Return the [X, Y] coordinate for the center point of the cell that contains the specified text.  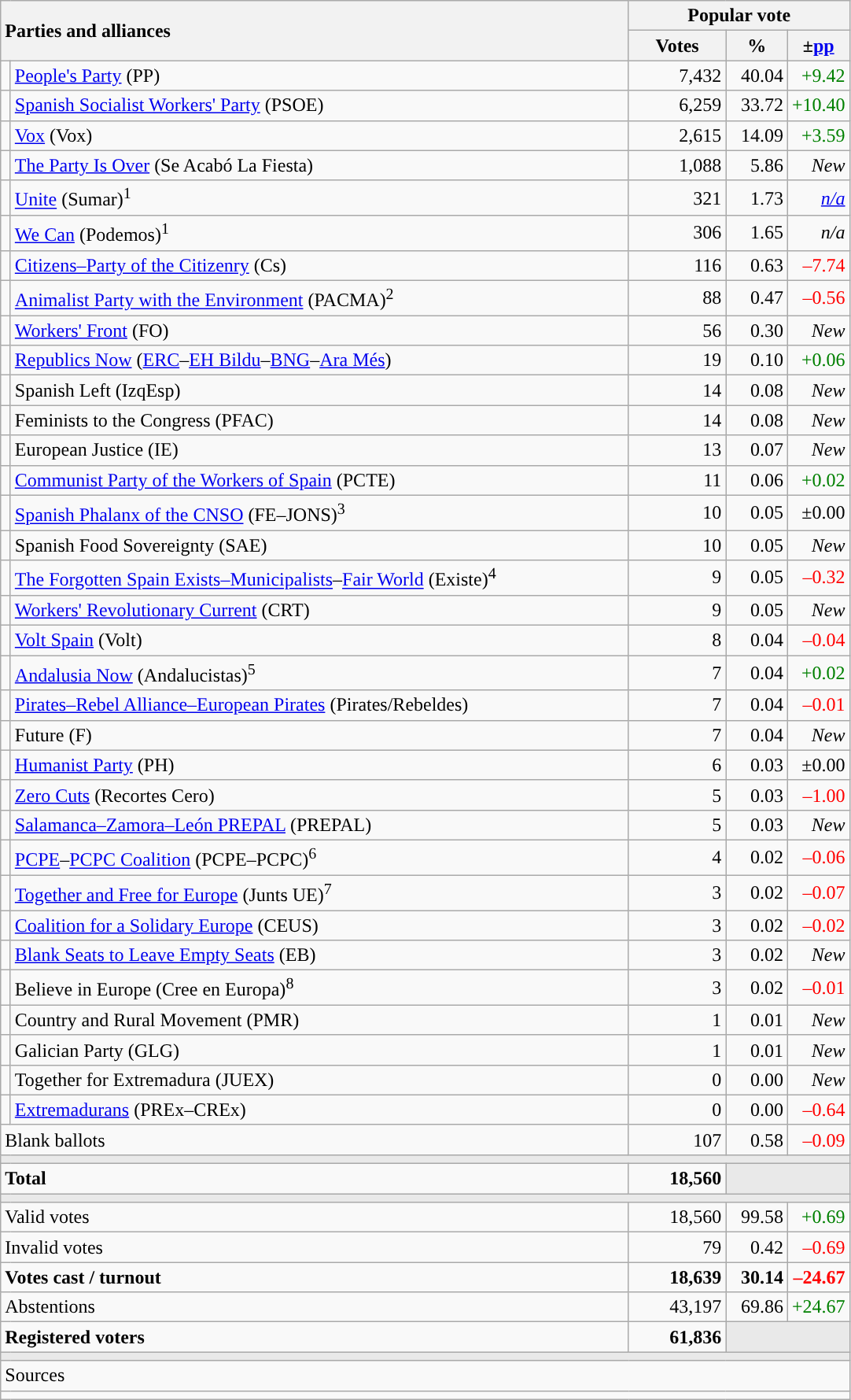
11 [677, 480]
–1.00 [818, 795]
Together for Extremadura (JUEX) [319, 1080]
321 [677, 198]
–0.09 [818, 1140]
13 [677, 450]
Parties and alliances [315, 31]
0.42 [757, 1247]
19 [677, 360]
18,639 [677, 1277]
69.86 [757, 1307]
Votes cast / turnout [315, 1277]
We Can (Podemos)1 [319, 233]
Votes [677, 46]
Unite (Sumar)1 [319, 198]
33.72 [757, 105]
56 [677, 331]
Citizens–Party of the Citizenry (Cs) [319, 265]
Humanist Party (PH) [319, 765]
0.06 [757, 480]
99.58 [757, 1217]
Pirates–Rebel Alliance–European Pirates (Pirates/Rebeldes) [319, 705]
Zero Cuts (Recortes Cero) [319, 795]
0.07 [757, 450]
1.73 [757, 198]
+3.59 [818, 135]
Communist Party of the Workers of Spain (PCTE) [319, 480]
Salamanca–Zamora–León PREPAL (PREPAL) [319, 825]
Republics Now (ERC–EH Bildu–BNG–Ara Més) [319, 360]
Country and Rural Movement (PMR) [319, 1020]
Popular vote [739, 16]
5.86 [757, 165]
7,432 [677, 76]
–0.07 [818, 892]
±pp [818, 46]
+0.69 [818, 1217]
61,836 [677, 1337]
107 [677, 1140]
88 [677, 297]
PCPE–PCPC Coalition (PCPE–PCPC)6 [319, 858]
Spanish Socialist Workers' Party (PSOE) [319, 105]
Coalition for a Solidary Europe (CEUS) [319, 925]
The Party Is Over (Se Acabó La Fiesta) [319, 165]
Spanish Phalanx of the CNSO (FE–JONS)3 [319, 513]
% [757, 46]
Valid votes [315, 1217]
6,259 [677, 105]
The Forgotten Spain Exists–Municipalists–Fair World (Existe)4 [319, 578]
–0.02 [818, 925]
–0.69 [818, 1247]
+24.67 [818, 1307]
40.04 [757, 76]
14.09 [757, 135]
Sources [425, 1376]
0.47 [757, 297]
+9.42 [818, 76]
Feminists to the Congress (PFAC) [319, 420]
0.58 [757, 1140]
1,088 [677, 165]
Registered voters [315, 1337]
+10.40 [818, 105]
43,197 [677, 1307]
Spanish Left (IzqEsp) [319, 390]
–0.32 [818, 578]
Abstentions [315, 1307]
Vox (Vox) [319, 135]
–24.67 [818, 1277]
People's Party (PP) [319, 76]
–0.04 [818, 640]
0.10 [757, 360]
Workers' Front (FO) [319, 331]
8 [677, 640]
Together and Free for Europe (Junts UE)7 [319, 892]
Volt Spain (Volt) [319, 640]
1.65 [757, 233]
Blank Seats to Leave Empty Seats (EB) [319, 955]
Extremadurans (PREx–CREx) [319, 1110]
–0.56 [818, 297]
Spanish Food Sovereignty (SAE) [319, 545]
Believe in Europe (Cree en Europa)8 [319, 988]
0.63 [757, 265]
European Justice (IE) [319, 450]
30.14 [757, 1277]
Total [315, 1179]
Andalusia Now (Andalucistas)5 [319, 674]
306 [677, 233]
–7.74 [818, 265]
6 [677, 765]
116 [677, 265]
Invalid votes [315, 1247]
Blank ballots [315, 1140]
Galician Party (GLG) [319, 1050]
79 [677, 1247]
–0.64 [818, 1110]
Animalist Party with the Environment (PACMA)2 [319, 297]
Workers' Revolutionary Current (CRT) [319, 610]
+0.06 [818, 360]
0.30 [757, 331]
Future (F) [319, 735]
4 [677, 858]
2,615 [677, 135]
–0.06 [818, 858]
